For the text-containing cell, return its midpoint in [x, y] coordinate format. 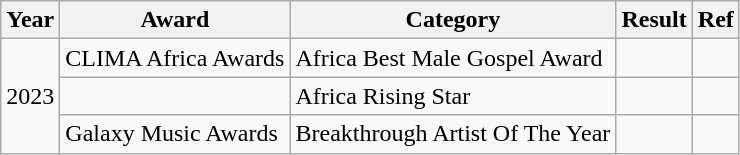
Ref [716, 20]
Breakthrough Artist Of The Year [453, 134]
Year [30, 20]
Africa Rising Star [453, 96]
CLIMA Africa Awards [175, 58]
Category [453, 20]
Galaxy Music Awards [175, 134]
Result [654, 20]
Award [175, 20]
2023 [30, 96]
Africa Best Male Gospel Award [453, 58]
